From the cell containing the given text, extract its center point as (x, y) coordinate. 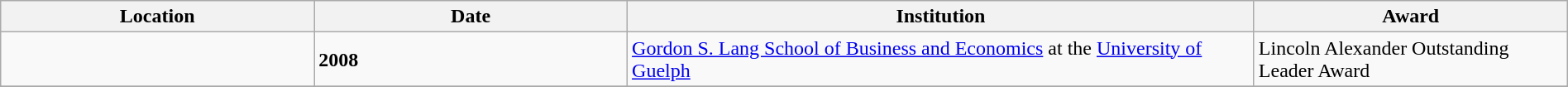
Gordon S. Lang School of Business and Economics at the University of Guelph (941, 60)
Lincoln Alexander Outstanding Leader Award (1411, 60)
Institution (941, 17)
Location (157, 17)
Date (471, 17)
Award (1411, 17)
2008 (471, 60)
